Return [X, Y] of the center of cell containing provided text 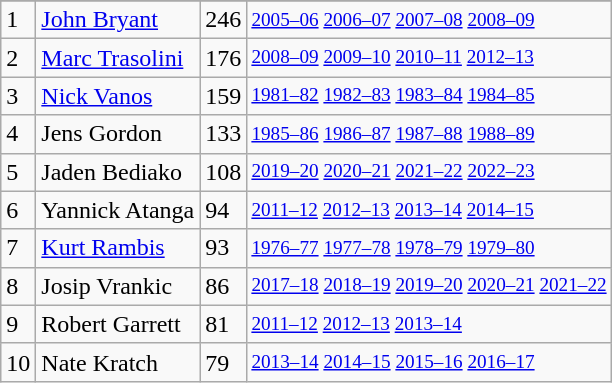
6 [18, 210]
Kurt Rambis [118, 248]
Marc Trasolini [118, 58]
176 [224, 58]
2008–09 2009–10 2010–11 2012–13 [429, 58]
John Bryant [118, 20]
Jaden Bediako [118, 172]
2017–18 2018–19 2019–20 2020–21 2021–22 [429, 286]
Nate Kratch [118, 362]
5 [18, 172]
7 [18, 248]
1981–82 1982–83 1983–84 1984–85 [429, 96]
159 [224, 96]
86 [224, 286]
8 [18, 286]
9 [18, 324]
2011–12 2012–13 2013–14 2014–15 [429, 210]
2011–12 2012–13 2013–14 [429, 324]
246 [224, 20]
1 [18, 20]
81 [224, 324]
108 [224, 172]
2013–14 2014–15 2015–16 2016–17 [429, 362]
94 [224, 210]
4 [18, 134]
93 [224, 248]
1985–86 1986–87 1987–88 1988–89 [429, 134]
Robert Garrett [118, 324]
133 [224, 134]
Jens Gordon [118, 134]
Josip Vrankic [118, 286]
10 [18, 362]
Nick Vanos [118, 96]
Yannick Atanga [118, 210]
1976–77 1977–78 1978–79 1979–80 [429, 248]
2 [18, 58]
3 [18, 96]
2019–20 2020–21 2021–22 2022–23 [429, 172]
79 [224, 362]
2005–06 2006–07 2007–08 2008–09 [429, 20]
